Determine the (X, Y) coordinate at the center of the cell enclosing the given text.  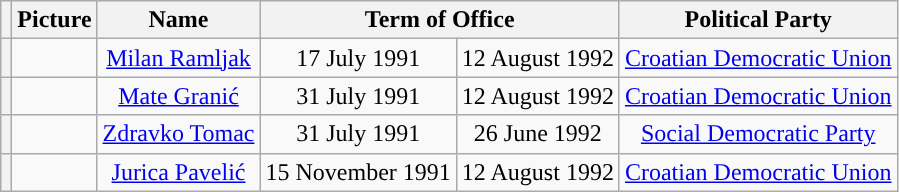
Milan Ramljak (178, 58)
Zdravko Tomac (178, 134)
17 July 1991 (358, 58)
Social Democratic Party (758, 134)
Name (178, 20)
Political Party (758, 20)
15 November 1991 (358, 172)
Mate Granić (178, 96)
26 June 1992 (538, 134)
Picture (54, 20)
Jurica Pavelić (178, 172)
Term of Office (440, 20)
